Output the [x, y] coordinate of the center of the cell containing the given text.  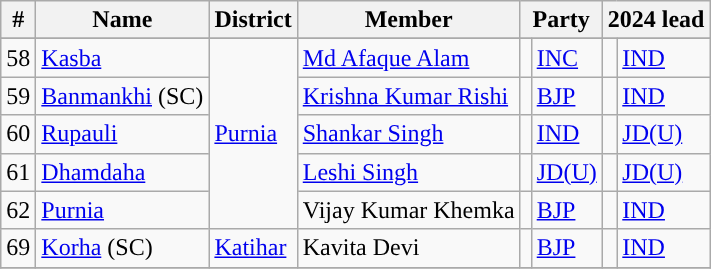
Katihar [253, 248]
2024 lead [656, 20]
Leshi Singh [408, 172]
Kasba [122, 58]
Shankar Singh [408, 134]
District [253, 20]
Md Afaque Alam [408, 58]
60 [18, 134]
Vijay Kumar Khemka [408, 210]
INC [566, 58]
58 [18, 58]
Party [561, 20]
Banmankhi (SC) [122, 96]
Dhamdaha [122, 172]
Rupauli [122, 134]
62 [18, 210]
Kavita Devi [408, 248]
Korha (SC) [122, 248]
69 [18, 248]
Name [122, 20]
61 [18, 172]
59 [18, 96]
# [18, 20]
Krishna Kumar Rishi [408, 96]
Member [408, 20]
